Extract the [X, Y] coordinate from the center of the cell holding the provided text.  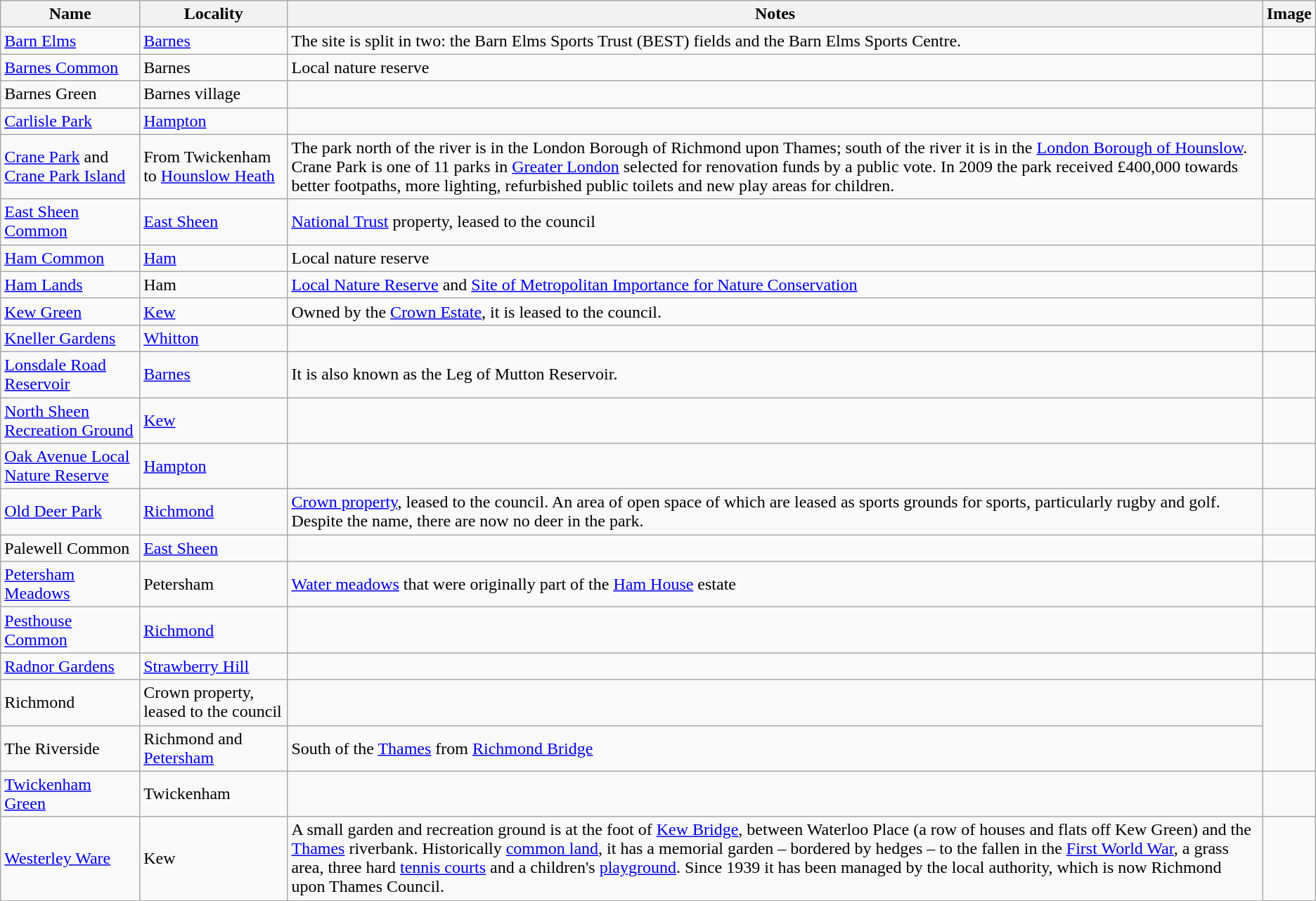
Lonsdale Road Reservoir [70, 374]
The site is split in two: the Barn Elms Sports Trust (BEST) fields and the Barn Elms Sports Centre. [775, 41]
Local Nature Reserve and Site of Metropolitan Importance for Nature Conservation [775, 285]
Richmond and Petersham [214, 748]
Westerley Ware [70, 859]
Crane Park and Crane Park Island [70, 167]
It is also known as the Leg of Mutton Reservoir. [775, 374]
Pesthouse Common [70, 630]
Ham Common [70, 258]
Palewell Common [70, 548]
Locality [214, 14]
Kew Green [70, 311]
South of the Thames from Richmond Bridge [775, 748]
Twickenham [214, 794]
Strawberry Hill [214, 666]
Name [70, 14]
East Sheen Common [70, 222]
Twickenham Green [70, 794]
Carlisle Park [70, 121]
Petersham [214, 585]
Radnor Gardens [70, 666]
North Sheen Recreation Ground [70, 420]
Kneller Gardens [70, 338]
Barnes village [214, 94]
The Riverside [70, 748]
Owned by the Crown Estate, it is leased to the council. [775, 311]
Image [1289, 14]
Old Deer Park [70, 512]
Barnes Green [70, 94]
Barn Elms [70, 41]
Ham Lands [70, 285]
National Trust property, leased to the council [775, 222]
Notes [775, 14]
From Twickenham to Hounslow Heath [214, 167]
Whitton [214, 338]
Crown property, leased to the council [214, 703]
Oak Avenue Local Nature Reserve [70, 467]
Petersham Meadows [70, 585]
Barnes Common [70, 67]
Water meadows that were originally part of the Ham House estate [775, 585]
